Identify which cell holds the provided text, then report its (X, Y) central coordinate. 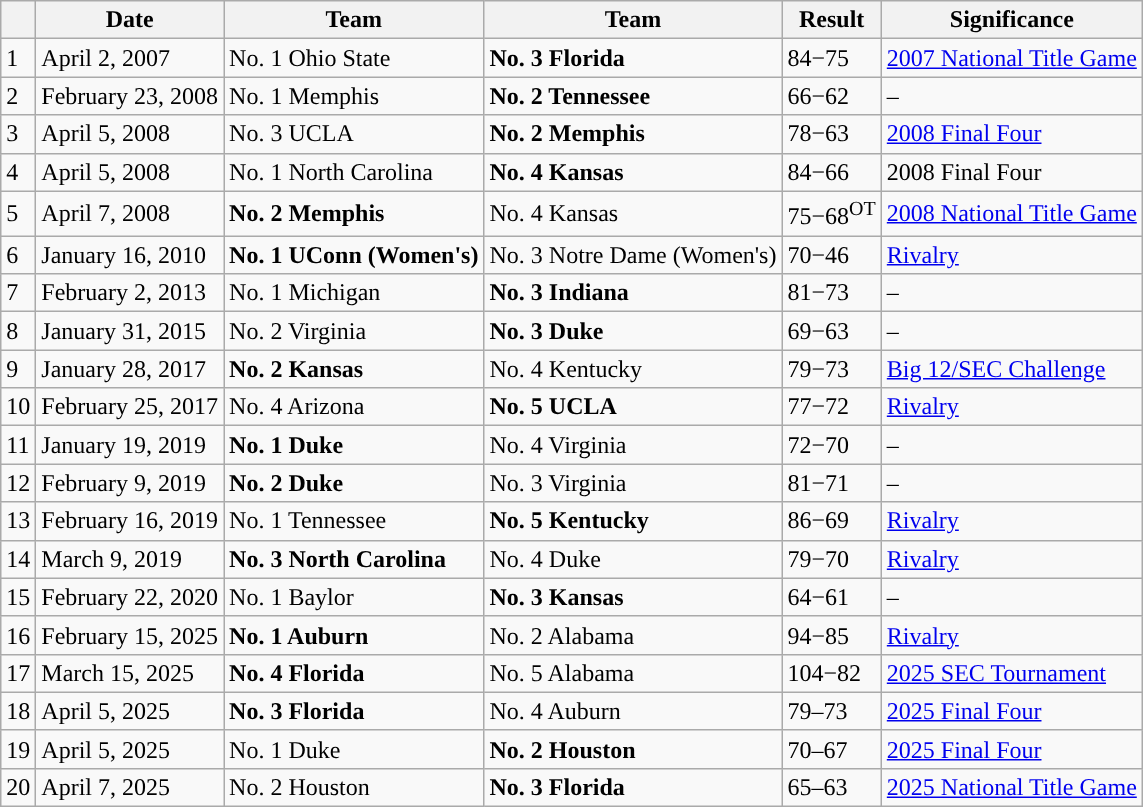
1 (18, 58)
No. 1 Auburn (354, 635)
Big 12/SEC Challenge (1012, 369)
No. 2 Duke (354, 483)
81−71 (832, 483)
6 (18, 255)
No. 4 Virginia (633, 445)
No. 1 Michigan (354, 293)
April 7, 2008 (130, 214)
75−68OT (832, 214)
11 (18, 445)
Significance (1012, 20)
66−62 (832, 96)
14 (18, 559)
77−72 (832, 407)
February 15, 2025 (130, 635)
Result (832, 20)
No. 3 Kansas (633, 597)
No. 3 Notre Dame (Women's) (633, 255)
17 (18, 673)
78−63 (832, 134)
79−73 (832, 369)
January 19, 2019 (130, 445)
104−82 (832, 673)
2008 National Title Game (1012, 214)
2007 National Title Game (1012, 58)
No. 1 Baylor (354, 597)
No. 4 Kentucky (633, 369)
81−73 (832, 293)
No. 3 North Carolina (354, 559)
February 23, 2008 (130, 96)
No. 4 Arizona (354, 407)
No. 2 Tennessee (633, 96)
20 (18, 787)
April 2, 2007 (130, 58)
No. 1 UConn (Women's) (354, 255)
2025 National Title Game (1012, 787)
February 22, 2020 (130, 597)
No. 5 UCLA (633, 407)
No. 1 North Carolina (354, 172)
69−63 (832, 331)
No. 3 Indiana (633, 293)
February 25, 2017 (130, 407)
No. 1 Tennessee (354, 521)
January 31, 2015 (130, 331)
5 (18, 214)
No. 2 Kansas (354, 369)
April 7, 2025 (130, 787)
9 (18, 369)
18 (18, 711)
3 (18, 134)
No. 2 Alabama (633, 635)
February 9, 2019 (130, 483)
16 (18, 635)
12 (18, 483)
February 2, 2013 (130, 293)
70–67 (832, 749)
No. 3 UCLA (354, 134)
No. 3 Duke (633, 331)
Date (130, 20)
No. 1 Ohio State (354, 58)
84−66 (832, 172)
January 16, 2010 (130, 255)
13 (18, 521)
79−70 (832, 559)
February 16, 2019 (130, 521)
84−75 (832, 58)
No. 5 Alabama (633, 673)
4 (18, 172)
January 28, 2017 (130, 369)
72−70 (832, 445)
No. 4 Auburn (633, 711)
No. 1 Memphis (354, 96)
79–73 (832, 711)
8 (18, 331)
19 (18, 749)
70−46 (832, 255)
No. 4 Duke (633, 559)
15 (18, 597)
No. 3 Virginia (633, 483)
March 15, 2025 (130, 673)
86−69 (832, 521)
94−85 (832, 635)
7 (18, 293)
65–63 (832, 787)
No. 2 Virginia (354, 331)
No. 5 Kentucky (633, 521)
10 (18, 407)
2025 SEC Tournament (1012, 673)
No. 4 Florida (354, 673)
64−61 (832, 597)
March 9, 2019 (130, 559)
2 (18, 96)
